For the text-containing cell, return its midpoint in (X, Y) coordinate format. 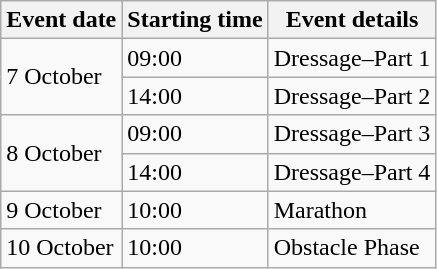
Obstacle Phase (352, 248)
Dressage–Part 3 (352, 134)
Marathon (352, 210)
Dressage–Part 4 (352, 172)
Event details (352, 20)
7 October (62, 77)
Starting time (195, 20)
Dressage–Part 2 (352, 96)
9 October (62, 210)
Dressage–Part 1 (352, 58)
Event date (62, 20)
8 October (62, 153)
10 October (62, 248)
